For the text-containing cell, return its midpoint in (x, y) coordinate format. 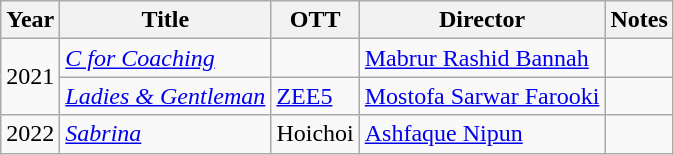
Sabrina (166, 134)
Notes (639, 20)
2021 (30, 77)
ZEE5 (315, 96)
Ashfaque Nipun (482, 134)
Ladies & Gentleman (166, 96)
Mostofa Sarwar Farooki (482, 96)
Year (30, 20)
Hoichoi (315, 134)
Mabrur Rashid Bannah (482, 58)
Director (482, 20)
Title (166, 20)
2022 (30, 134)
C for Coaching (166, 58)
OTT (315, 20)
